Return (x, y) of the center of cell containing provided text 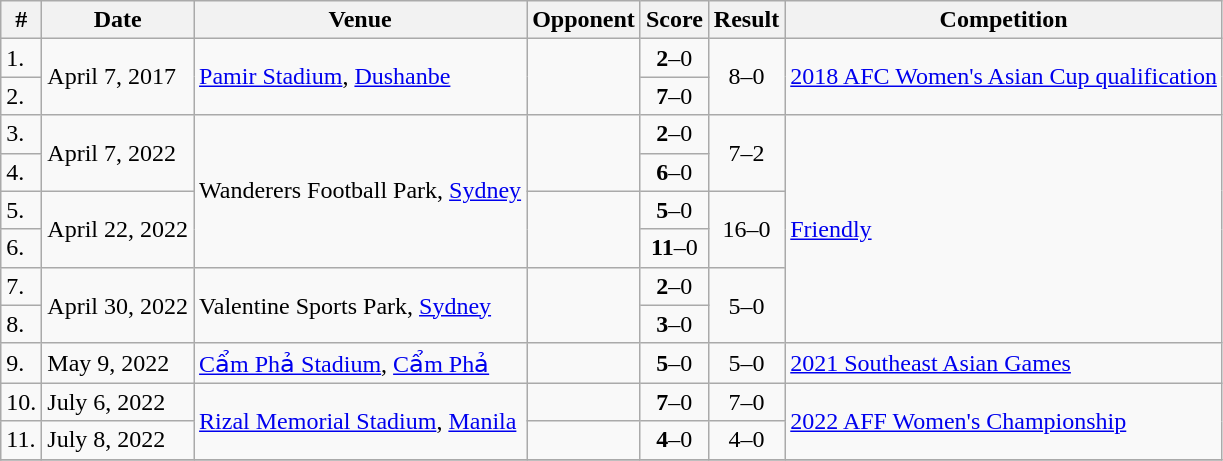
Wanderers Football Park, Sydney (360, 191)
7–2 (746, 153)
# (22, 20)
11–0 (674, 248)
Date (118, 20)
3. (22, 134)
1. (22, 58)
3–0 (674, 324)
Valentine Sports Park, Sydney (360, 305)
July 8, 2022 (118, 440)
Result (746, 20)
Cẩm Phả Stadium, Cẩm Phả (360, 363)
6. (22, 248)
Venue (360, 20)
2018 AFC Women's Asian Cup qualification (1004, 77)
April 30, 2022 (118, 305)
April 7, 2017 (118, 77)
Opponent (584, 20)
May 9, 2022 (118, 363)
16–0 (746, 229)
5. (22, 210)
Score (674, 20)
6–0 (674, 172)
April 22, 2022 (118, 229)
7. (22, 286)
Pamir Stadium, Dushanbe (360, 77)
July 6, 2022 (118, 402)
8–0 (746, 77)
10. (22, 402)
9. (22, 363)
8. (22, 324)
2022 AFF Women's Championship (1004, 421)
11. (22, 440)
Rizal Memorial Stadium, Manila (360, 421)
2021 Southeast Asian Games (1004, 363)
Friendly (1004, 229)
4. (22, 172)
Competition (1004, 20)
April 7, 2022 (118, 153)
2. (22, 96)
